Provide the (X, Y) coordinate of the cell's center where the given text is located.  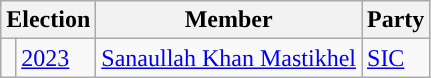
SIC (396, 58)
Sanaullah Khan Mastikhel (229, 58)
2023 (56, 58)
Party (396, 20)
Member (229, 20)
Election (48, 20)
